Scan for the cell matching the given text and deliver its [X, Y] coordinate at center. 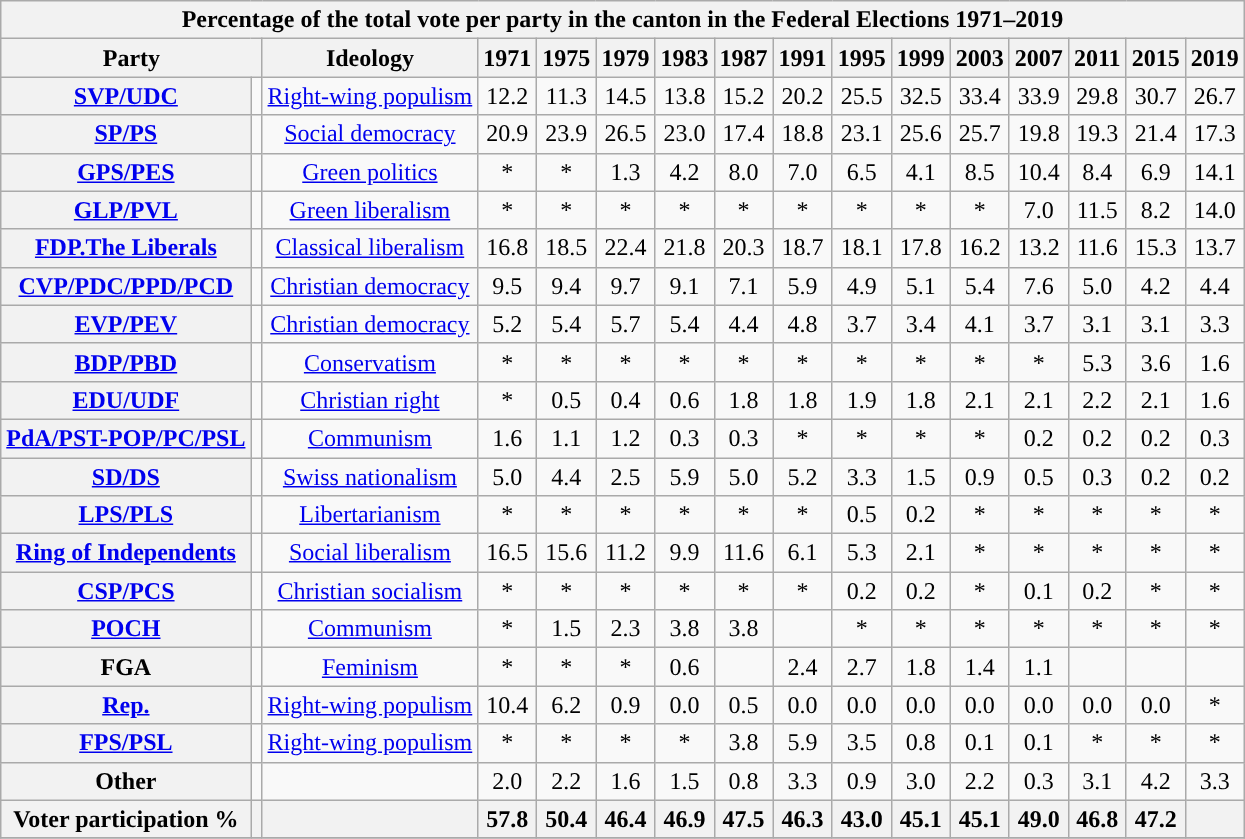
BDP/PBD [126, 362]
20.9 [508, 134]
Christian right [370, 400]
13.2 [1038, 248]
29.8 [1097, 96]
3.5 [862, 743]
6.5 [862, 172]
46.3 [802, 819]
Social democracy [370, 134]
17.8 [920, 248]
2.5 [626, 477]
46.9 [684, 819]
2019 [1214, 58]
12.2 [508, 96]
32.5 [920, 96]
9.7 [626, 286]
Ideology [370, 58]
23.1 [862, 134]
15.6 [566, 553]
5.7 [626, 324]
FDP.The Liberals [126, 248]
20.2 [802, 96]
4.9 [862, 286]
1991 [802, 58]
1.2 [626, 438]
Party [132, 58]
11.3 [566, 96]
1995 [862, 58]
1999 [920, 58]
14.0 [1214, 210]
50.4 [566, 819]
Green liberalism [370, 210]
13.8 [684, 96]
Other [126, 781]
GLP/PVL [126, 210]
Christian socialism [370, 591]
17.4 [744, 134]
19.3 [1097, 134]
8.2 [1156, 210]
46.8 [1097, 819]
57.8 [508, 819]
15.3 [1156, 248]
16.8 [508, 248]
9.9 [684, 553]
2.7 [862, 667]
2.4 [802, 667]
Ring of Independents [126, 553]
LPS/PLS [126, 515]
26.5 [626, 134]
SD/DS [126, 477]
Conservatism [370, 362]
Feminism [370, 667]
11.2 [626, 553]
30.7 [1156, 96]
1979 [626, 58]
1983 [684, 58]
0.4 [626, 400]
6.1 [802, 553]
7.6 [1038, 286]
Voter participation % [126, 819]
4.8 [802, 324]
20.3 [744, 248]
FGA [126, 667]
47.2 [1156, 819]
23.9 [566, 134]
Libertarianism [370, 515]
14.1 [1214, 172]
2.0 [508, 781]
8.0 [744, 172]
33.9 [1038, 96]
26.7 [1214, 96]
25.6 [920, 134]
8.5 [980, 172]
1987 [744, 58]
46.4 [626, 819]
21.8 [684, 248]
2.3 [626, 629]
2011 [1097, 58]
Swiss nationalism [370, 477]
Social liberalism [370, 553]
1.9 [862, 400]
8.4 [1097, 172]
33.4 [980, 96]
21.4 [1156, 134]
25.5 [862, 96]
3.6 [1156, 362]
18.7 [802, 248]
1975 [566, 58]
16.2 [980, 248]
1.3 [626, 172]
PdA/PST-POP/PC/PSL [126, 438]
Classical liberalism [370, 248]
11.5 [1097, 210]
2015 [1156, 58]
EDU/UDF [126, 400]
3.0 [920, 781]
9.1 [684, 286]
13.7 [1214, 248]
49.0 [1038, 819]
3.4 [920, 324]
2003 [980, 58]
CVP/PDC/PPD/PCD [126, 286]
Percentage of the total vote per party in the canton in the Federal Elections 1971–2019 [623, 20]
1.4 [980, 667]
23.0 [684, 134]
19.8 [1038, 134]
2007 [1038, 58]
16.5 [508, 553]
GPS/PES [126, 172]
15.2 [744, 96]
POCH [126, 629]
14.5 [626, 96]
22.4 [626, 248]
17.3 [1214, 134]
SP/PS [126, 134]
9.5 [508, 286]
FPS/PSL [126, 743]
18.8 [802, 134]
25.7 [980, 134]
7.1 [744, 286]
47.5 [744, 819]
43.0 [862, 819]
EVP/PEV [126, 324]
5.1 [920, 286]
9.4 [566, 286]
CSP/PCS [126, 591]
18.1 [862, 248]
SVP/UDC [126, 96]
1971 [508, 58]
18.5 [566, 248]
Rep. [126, 705]
6.2 [566, 705]
6.9 [1156, 172]
Green politics [370, 172]
